Determine the (X, Y) coordinate at the center of the cell enclosing the given text.  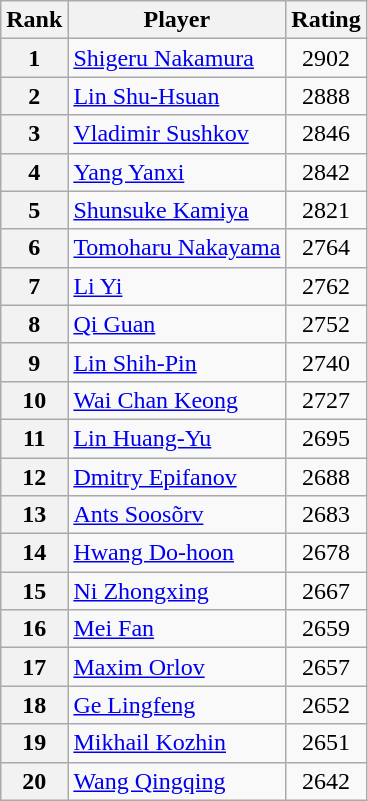
2659 (326, 629)
Ni Zhongxing (177, 591)
Dmitry Epifanov (177, 477)
Rank (34, 20)
19 (34, 743)
2842 (326, 172)
Lin Huang-Yu (177, 438)
Lin Shu-Hsuan (177, 96)
Lin Shih-Pin (177, 362)
Qi Guan (177, 324)
2821 (326, 210)
17 (34, 667)
5 (34, 210)
2652 (326, 705)
2695 (326, 438)
13 (34, 515)
2902 (326, 58)
2688 (326, 477)
Li Yi (177, 286)
2727 (326, 400)
14 (34, 553)
2678 (326, 553)
11 (34, 438)
Rating (326, 20)
2 (34, 96)
2651 (326, 743)
2740 (326, 362)
Mei Fan (177, 629)
20 (34, 781)
Ge Lingfeng (177, 705)
8 (34, 324)
Mikhail Kozhin (177, 743)
1 (34, 58)
2667 (326, 591)
9 (34, 362)
Shigeru Nakamura (177, 58)
2683 (326, 515)
16 (34, 629)
18 (34, 705)
2762 (326, 286)
2846 (326, 134)
Shunsuke Kamiya (177, 210)
Ants Soosõrv (177, 515)
2888 (326, 96)
Hwang Do-hoon (177, 553)
2642 (326, 781)
15 (34, 591)
7 (34, 286)
4 (34, 172)
2752 (326, 324)
12 (34, 477)
10 (34, 400)
Player (177, 20)
6 (34, 248)
Tomoharu Nakayama (177, 248)
Vladimir Sushkov (177, 134)
Wang Qingqing (177, 781)
Maxim Orlov (177, 667)
Yang Yanxi (177, 172)
3 (34, 134)
Wai Chan Keong (177, 400)
2657 (326, 667)
2764 (326, 248)
